Locate the cell with the specified text and output its (x, y) center coordinate. 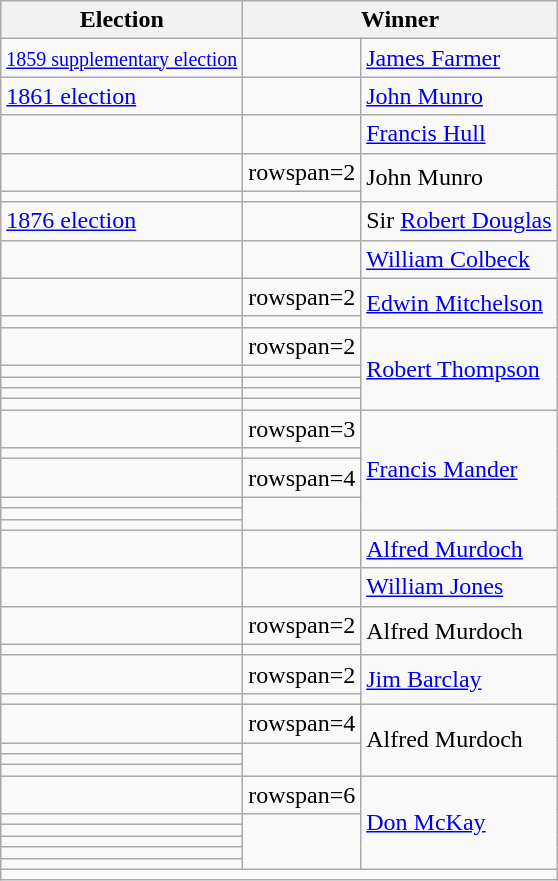
Francis Hull (459, 134)
Election (122, 20)
Winner (400, 20)
William Jones (459, 587)
1859 supplementary election (122, 58)
William Colbeck (459, 259)
1861 election (122, 96)
1876 election (122, 221)
rowspan=6 (302, 795)
Robert Thompson (459, 368)
Don McKay (459, 822)
Sir Robert Douglas (459, 221)
Francis Mander (459, 470)
James Farmer (459, 58)
Jim Barclay (459, 680)
Edwin Mitchelson (459, 302)
rowspan=3 (302, 429)
